Extract the (x, y) coordinate from the center of the cell holding the provided text.  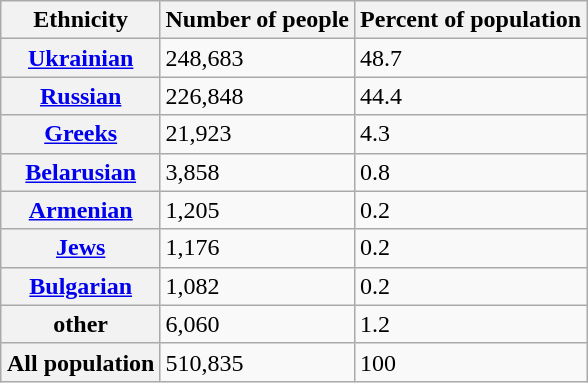
Percent of population (471, 20)
1,082 (258, 286)
4.3 (471, 134)
100 (471, 362)
48.7 (471, 58)
Number of people (258, 20)
1,176 (258, 248)
All population (80, 362)
1.2 (471, 324)
226,848 (258, 96)
Armenian (80, 210)
44.4 (471, 96)
0.8 (471, 172)
other (80, 324)
510,835 (258, 362)
Ukrainian (80, 58)
21,923 (258, 134)
Bulgarian (80, 286)
6,060 (258, 324)
1,205 (258, 210)
Ethnicity (80, 20)
Greeks (80, 134)
Belarusian (80, 172)
248,683 (258, 58)
Russian (80, 96)
Jews (80, 248)
3,858 (258, 172)
